Extract the [X, Y] coordinate from the center of the cell holding the provided text.  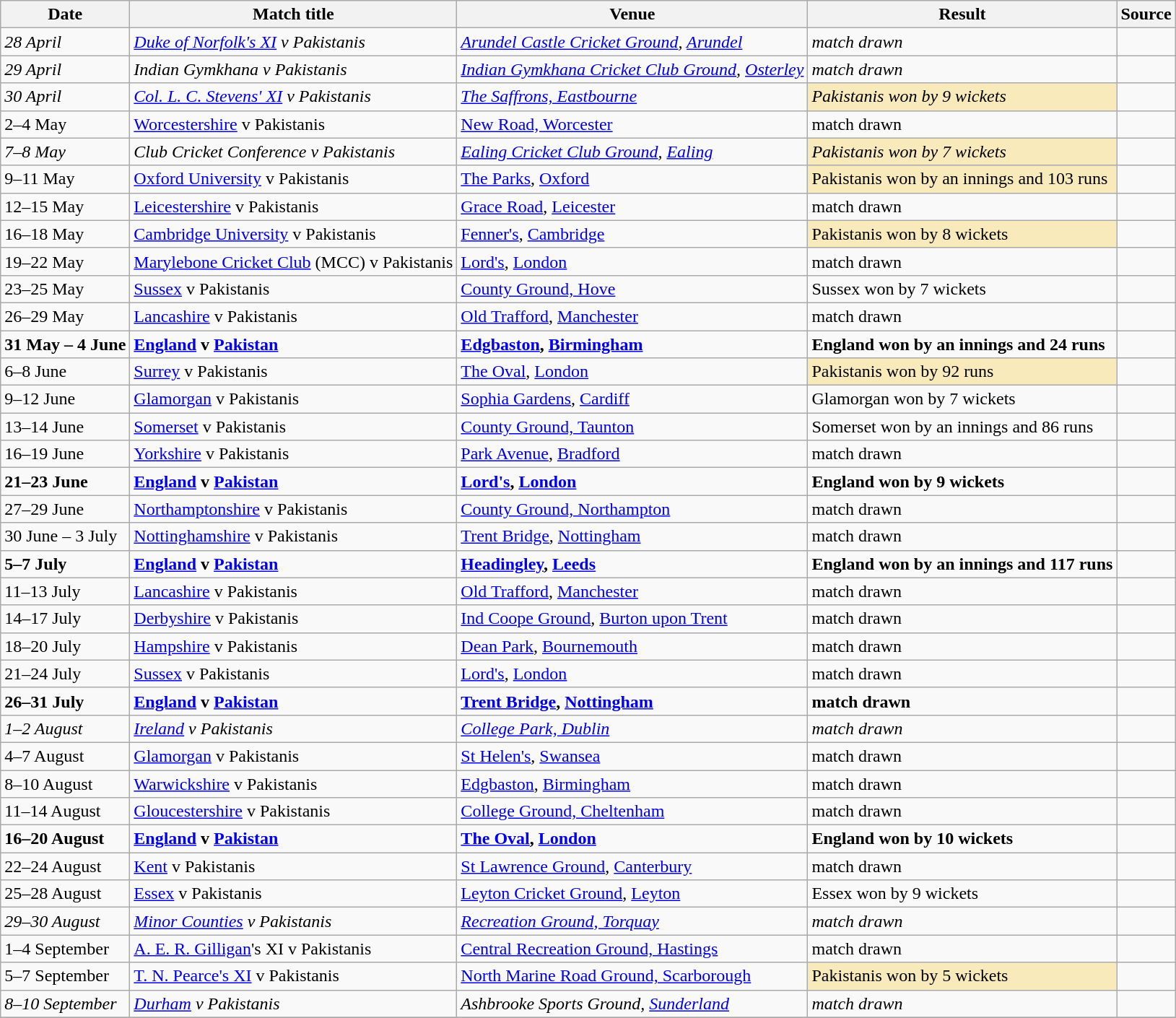
Duke of Norfolk's XI v Pakistanis [293, 42]
25–28 August [65, 894]
Pakistanis won by an innings and 103 runs [962, 179]
Cambridge University v Pakistanis [293, 234]
Minor Counties v Pakistanis [293, 921]
St Helen's, Swansea [632, 756]
Somerset v Pakistanis [293, 427]
Fenner's, Cambridge [632, 234]
College Ground, Cheltenham [632, 812]
13–14 June [65, 427]
County Ground, Northampton [632, 509]
Park Avenue, Bradford [632, 454]
Ireland v Pakistanis [293, 728]
Recreation Ground, Torquay [632, 921]
4–7 August [65, 756]
6–8 June [65, 372]
Ind Coope Ground, Burton upon Trent [632, 619]
16–19 June [65, 454]
Oxford University v Pakistanis [293, 179]
Grace Road, Leicester [632, 206]
Pakistanis won by 9 wickets [962, 97]
1–4 September [65, 949]
Leicestershire v Pakistanis [293, 206]
Leyton Cricket Ground, Leyton [632, 894]
Gloucestershire v Pakistanis [293, 812]
Indian Gymkhana Cricket Club Ground, Osterley [632, 69]
16–20 August [65, 839]
Sophia Gardens, Cardiff [632, 399]
Club Cricket Conference v Pakistanis [293, 152]
Derbyshire v Pakistanis [293, 619]
Headingley, Leeds [632, 564]
England won by 10 wickets [962, 839]
Pakistanis won by 8 wickets [962, 234]
Sussex won by 7 wickets [962, 289]
21–23 June [65, 482]
England won by 9 wickets [962, 482]
Pakistanis won by 7 wickets [962, 152]
St Lawrence Ground, Canterbury [632, 866]
The Parks, Oxford [632, 179]
Pakistanis won by 5 wickets [962, 976]
Indian Gymkhana v Pakistanis [293, 69]
Kent v Pakistanis [293, 866]
Venue [632, 14]
Col. L. C. Stevens' XI v Pakistanis [293, 97]
9–12 June [65, 399]
19–22 May [65, 261]
Worcestershire v Pakistanis [293, 124]
T. N. Pearce's XI v Pakistanis [293, 976]
2–4 May [65, 124]
Ashbrooke Sports Ground, Sunderland [632, 1004]
30 April [65, 97]
Yorkshire v Pakistanis [293, 454]
Marylebone Cricket Club (MCC) v Pakistanis [293, 261]
North Marine Road Ground, Scarborough [632, 976]
Somerset won by an innings and 86 runs [962, 427]
Surrey v Pakistanis [293, 372]
County Ground, Hove [632, 289]
Ealing Cricket Club Ground, Ealing [632, 152]
Durham v Pakistanis [293, 1004]
Essex v Pakistanis [293, 894]
Central Recreation Ground, Hastings [632, 949]
5–7 July [65, 564]
Arundel Castle Cricket Ground, Arundel [632, 42]
11–13 July [65, 591]
26–29 May [65, 316]
28 April [65, 42]
Hampshire v Pakistanis [293, 646]
22–24 August [65, 866]
Essex won by 9 wickets [962, 894]
11–14 August [65, 812]
7–8 May [65, 152]
9–11 May [65, 179]
Match title [293, 14]
Northamptonshire v Pakistanis [293, 509]
21–24 July [65, 674]
New Road, Worcester [632, 124]
County Ground, Taunton [632, 427]
31 May – 4 June [65, 344]
8–10 September [65, 1004]
Date [65, 14]
Warwickshire v Pakistanis [293, 783]
1–2 August [65, 728]
Pakistanis won by 92 runs [962, 372]
16–18 May [65, 234]
The Saffrons, Eastbourne [632, 97]
29 April [65, 69]
30 June – 3 July [65, 536]
England won by an innings and 117 runs [962, 564]
14–17 July [65, 619]
A. E. R. Gilligan's XI v Pakistanis [293, 949]
8–10 August [65, 783]
18–20 July [65, 646]
Dean Park, Bournemouth [632, 646]
29–30 August [65, 921]
College Park, Dublin [632, 728]
Nottinghamshire v Pakistanis [293, 536]
England won by an innings and 24 runs [962, 344]
26–31 July [65, 701]
5–7 September [65, 976]
27–29 June [65, 509]
12–15 May [65, 206]
23–25 May [65, 289]
Glamorgan won by 7 wickets [962, 399]
Source [1146, 14]
Result [962, 14]
